Find where the given text appears and provide that cell's center as [X, Y] coordinate. 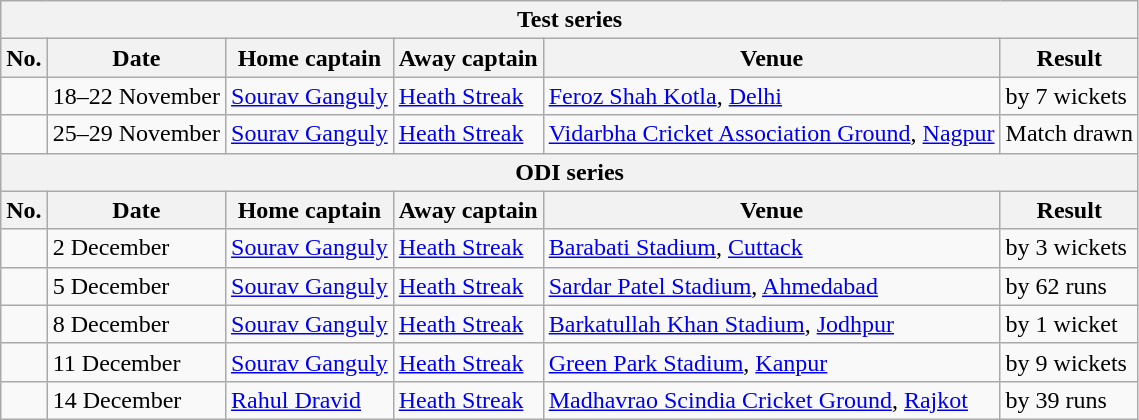
Test series [570, 20]
14 December [136, 400]
by 9 wickets [1069, 362]
Match drawn [1069, 134]
by 62 runs [1069, 286]
Barkatullah Khan Stadium, Jodhpur [772, 324]
by 39 runs [1069, 400]
ODI series [570, 172]
by 1 wicket [1069, 324]
by 3 wickets [1069, 248]
Barabati Stadium, Cuttack [772, 248]
Vidarbha Cricket Association Ground, Nagpur [772, 134]
11 December [136, 362]
Feroz Shah Kotla, Delhi [772, 96]
5 December [136, 286]
25–29 November [136, 134]
by 7 wickets [1069, 96]
Rahul Dravid [310, 400]
Madhavrao Scindia Cricket Ground, Rajkot [772, 400]
Sardar Patel Stadium, Ahmedabad [772, 286]
8 December [136, 324]
2 December [136, 248]
18–22 November [136, 96]
Green Park Stadium, Kanpur [772, 362]
